Extract the (X, Y) coordinate from the center of the cell holding the provided text.  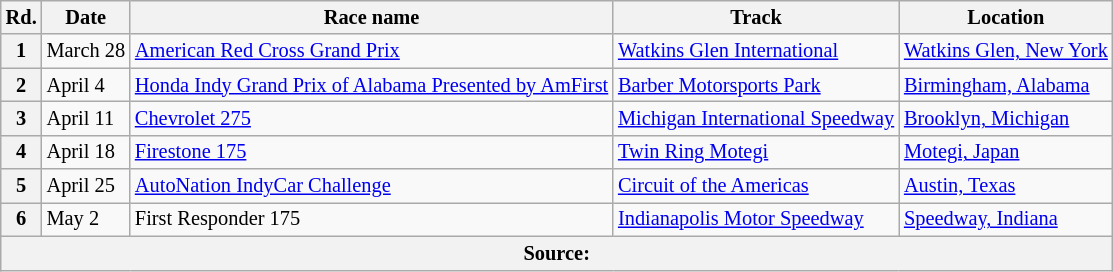
Circuit of the Americas (756, 186)
5 (22, 186)
Race name (372, 17)
1 (22, 51)
Watkins Glen, New York (1006, 51)
Rd. (22, 17)
Indianapolis Motor Speedway (756, 219)
Twin Ring Motegi (756, 152)
Date (86, 17)
Watkins Glen International (756, 51)
Brooklyn, Michigan (1006, 118)
April 11 (86, 118)
Speedway, Indiana (1006, 219)
March 28 (86, 51)
2 (22, 85)
First Responder 175 (372, 219)
Location (1006, 17)
Track (756, 17)
Austin, Texas (1006, 186)
Motegi, Japan (1006, 152)
6 (22, 219)
3 (22, 118)
Chevrolet 275 (372, 118)
Barber Motorsports Park (756, 85)
April 18 (86, 152)
American Red Cross Grand Prix (372, 51)
April 25 (86, 186)
May 2 (86, 219)
April 4 (86, 85)
Honda Indy Grand Prix of Alabama Presented by AmFirst (372, 85)
4 (22, 152)
AutoNation IndyCar Challenge (372, 186)
Source: (557, 253)
Firestone 175 (372, 152)
Birmingham, Alabama (1006, 85)
Michigan International Speedway (756, 118)
